Return the (x, y) coordinate for the center point of the cell that contains the specified text.  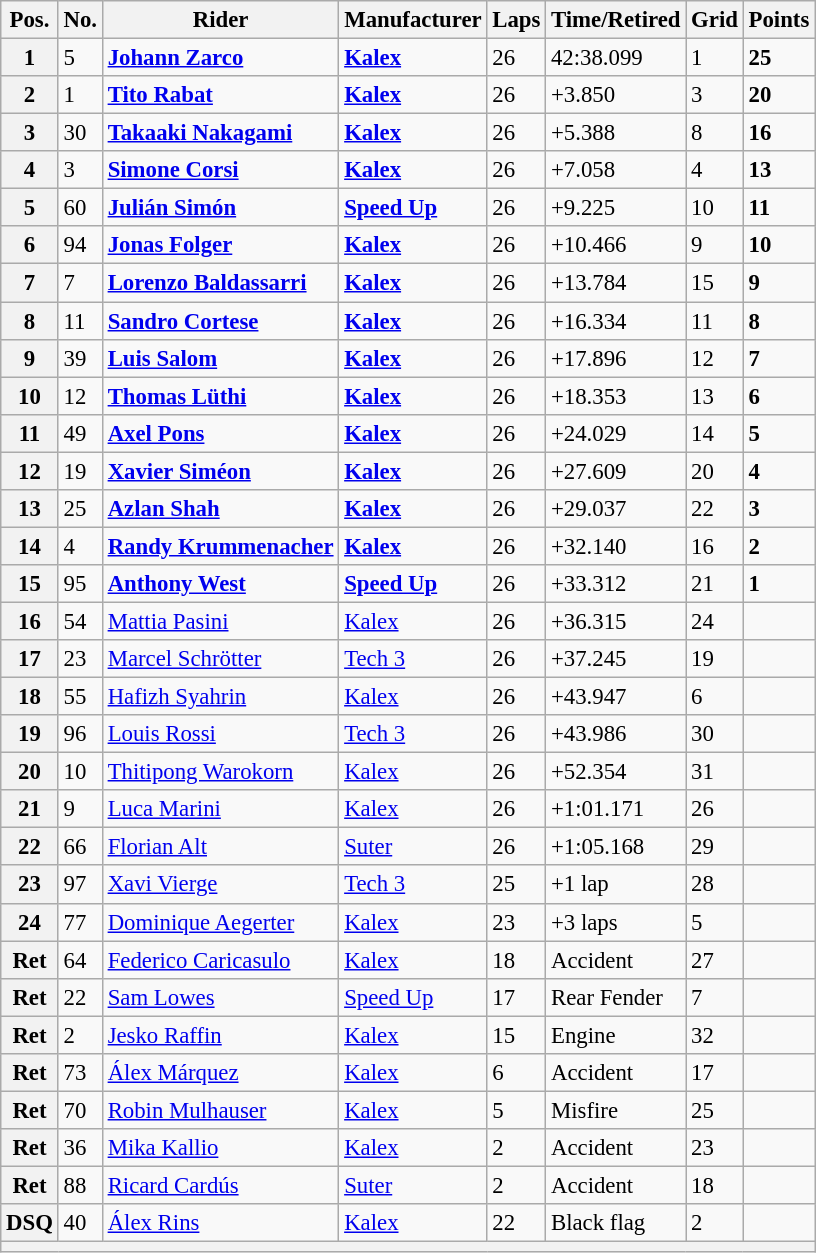
Laps (516, 20)
Manufacturer (413, 20)
+5.388 (616, 133)
+13.784 (616, 283)
+52.354 (616, 772)
Sam Lowes (220, 997)
Anthony West (220, 584)
Jonas Folger (220, 245)
Xavi Vierge (220, 885)
Florian Alt (220, 847)
97 (80, 885)
Misfire (616, 1110)
DSQ (30, 1223)
+18.353 (616, 396)
Dominique Aegerter (220, 922)
39 (80, 358)
28 (714, 885)
29 (714, 847)
+1 lap (616, 885)
Time/Retired (616, 20)
+3.850 (616, 95)
70 (80, 1110)
+24.029 (616, 433)
40 (80, 1223)
Simone Corsi (220, 170)
Sandro Cortese (220, 321)
Pos. (30, 20)
Jesko Raffin (220, 1035)
+43.986 (616, 734)
+3 laps (616, 922)
54 (80, 621)
Points (778, 20)
66 (80, 847)
+29.037 (616, 509)
+36.315 (616, 621)
32 (714, 1035)
+16.334 (616, 321)
Azlan Shah (220, 509)
+32.140 (616, 546)
Hafizh Syahrin (220, 697)
64 (80, 960)
+1:01.171 (616, 809)
73 (80, 1073)
60 (80, 208)
Black flag (616, 1223)
Julián Simón (220, 208)
Xavier Siméon (220, 471)
Rider (220, 20)
Rear Fender (616, 997)
Randy Krummenacher (220, 546)
Robin Mulhauser (220, 1110)
Álex Rins (220, 1223)
+17.896 (616, 358)
No. (80, 20)
31 (714, 772)
Mika Kallio (220, 1148)
Engine (616, 1035)
77 (80, 922)
Luca Marini (220, 809)
49 (80, 433)
+10.466 (616, 245)
+7.058 (616, 170)
Axel Pons (220, 433)
Thomas Lüthi (220, 396)
36 (80, 1148)
Takaaki Nakagami (220, 133)
Mattia Pasini (220, 621)
Grid (714, 20)
42:38.099 (616, 58)
96 (80, 734)
95 (80, 584)
Ricard Cardús (220, 1185)
+1:05.168 (616, 847)
94 (80, 245)
Louis Rossi (220, 734)
+9.225 (616, 208)
Thitipong Warokorn (220, 772)
+33.312 (616, 584)
+27.609 (616, 471)
Lorenzo Baldassarri (220, 283)
+43.947 (616, 697)
Johann Zarco (220, 58)
Luis Salom (220, 358)
27 (714, 960)
Federico Caricasulo (220, 960)
+37.245 (616, 659)
55 (80, 697)
Tito Rabat (220, 95)
88 (80, 1185)
Marcel Schrötter (220, 659)
Álex Márquez (220, 1073)
